Locate the cell with the specified text and output its (X, Y) center coordinate. 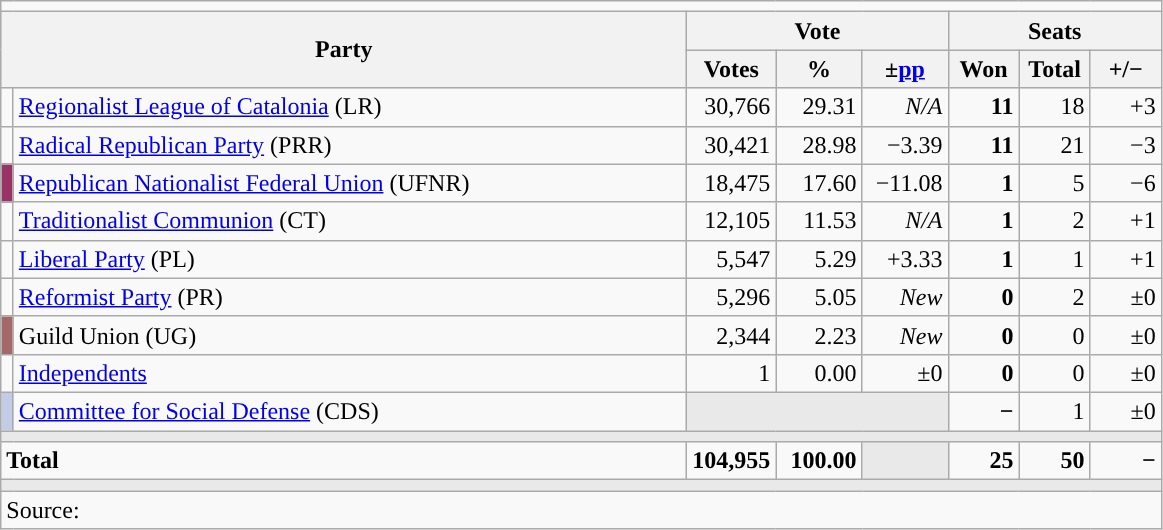
Reformist Party (PR) (350, 297)
2,344 (732, 335)
−11.08 (905, 183)
5,296 (732, 297)
18,475 (732, 183)
11.53 (819, 221)
28.98 (819, 145)
18 (1054, 107)
17.60 (819, 183)
Source: (581, 510)
50 (1054, 461)
29.31 (819, 107)
Guild Union (UG) (350, 335)
Won (984, 69)
Vote (818, 31)
% (819, 69)
−3.39 (905, 145)
2.23 (819, 335)
+3.33 (905, 259)
Liberal Party (PL) (350, 259)
+/− (1126, 69)
5.29 (819, 259)
5 (1054, 183)
−3 (1126, 145)
12,105 (732, 221)
30,421 (732, 145)
25 (984, 461)
Traditionalist Communion (CT) (350, 221)
Radical Republican Party (PRR) (350, 145)
+3 (1126, 107)
21 (1054, 145)
Party (344, 50)
30,766 (732, 107)
0.00 (819, 373)
5,547 (732, 259)
104,955 (732, 461)
Committee for Social Defense (CDS) (350, 411)
Regionalist League of Catalonia (LR) (350, 107)
5.05 (819, 297)
Seats (1054, 31)
Republican Nationalist Federal Union (UFNR) (350, 183)
Votes (732, 69)
Independents (350, 373)
±pp (905, 69)
100.00 (819, 461)
−6 (1126, 183)
